Capture the cell that displays the provided text and extract its [x, y] central coordinate. 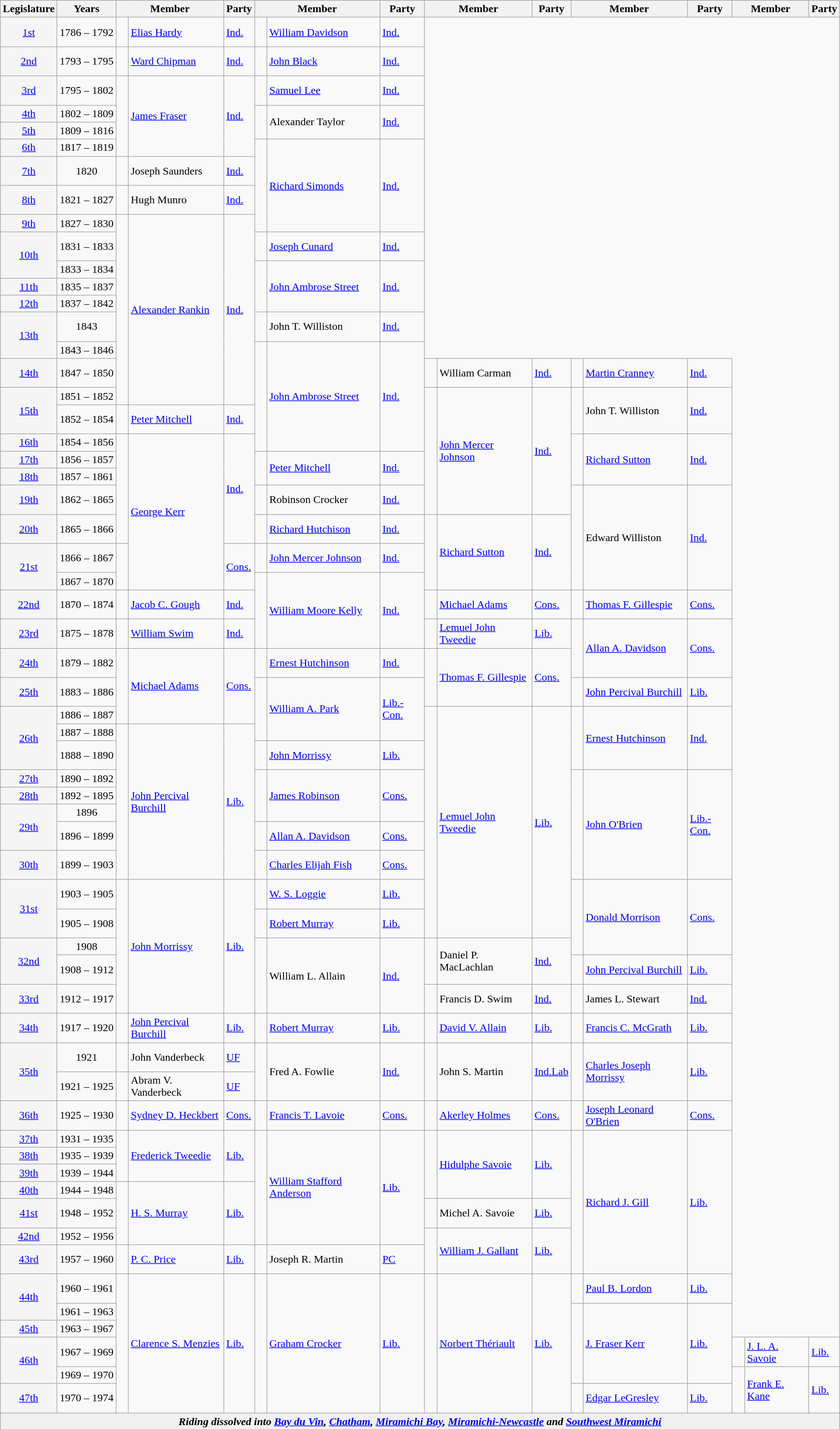
1865 – 1866 [86, 529]
29th [29, 827]
1843 – 1846 [86, 350]
1970 – 1974 [86, 1398]
1908 [86, 946]
1905 – 1908 [86, 923]
1827 – 1830 [86, 223]
1899 – 1903 [86, 865]
45th [29, 1329]
Francis D. Swim [485, 999]
1888 – 1890 [86, 756]
4th [29, 114]
William Swim [176, 634]
21st [29, 566]
1963 – 1967 [86, 1329]
1831 – 1833 [86, 246]
J. Fraser Kerr [635, 1343]
1867 – 1870 [86, 581]
25th [29, 692]
28th [29, 796]
1883 – 1886 [86, 692]
1851 – 1852 [86, 396]
1912 – 1917 [86, 999]
William J. Gallant [485, 1251]
Michel A. Savoie [485, 1213]
19th [29, 500]
27th [29, 778]
1862 – 1865 [86, 500]
1835 – 1837 [86, 287]
1931 – 1935 [86, 1139]
1935 – 1939 [86, 1156]
14th [29, 373]
22nd [29, 604]
J. L. A. Savoie [776, 1351]
1892 – 1895 [86, 796]
Hidulphe Savoie [485, 1164]
6th [29, 148]
5th [29, 131]
1921 – 1925 [86, 1087]
1820 [86, 171]
Frederick Tweedie [176, 1156]
13th [29, 336]
1948 – 1952 [86, 1213]
1908 – 1912 [86, 969]
W. S. Loggie [324, 894]
20th [29, 529]
1887 – 1888 [86, 732]
1837 – 1842 [86, 304]
12th [29, 304]
Paul B. Lordon [635, 1289]
17th [29, 459]
3rd [29, 91]
Robinson Crocker [324, 500]
42nd [29, 1236]
39th [29, 1173]
1961 – 1963 [86, 1312]
Abram V. Vanderbeck [176, 1087]
1969 – 1970 [86, 1375]
1960 – 1961 [86, 1289]
26th [29, 739]
James Fraser [176, 116]
1870 – 1874 [86, 604]
Alexander Rankin [176, 310]
1957 – 1960 [86, 1259]
Joseph R. Martin [324, 1259]
1843 [86, 327]
34th [29, 1028]
William Moore Kelly [324, 610]
1896 [86, 813]
Francis C. McGrath [635, 1028]
1903 – 1905 [86, 894]
Norbert Thériault [485, 1343]
Edgar LeGresley [635, 1398]
Legislature [29, 9]
Samuel Lee [324, 91]
William L. Allain [324, 975]
1890 – 1892 [86, 778]
Ward Chipman [176, 61]
Alexander Taylor [324, 122]
1886 – 1887 [86, 715]
30th [29, 865]
47th [29, 1398]
John S. Martin [485, 1072]
P. C. Price [176, 1259]
1875 – 1878 [86, 634]
Charles Joseph Morrissy [635, 1072]
1802 – 1809 [86, 114]
1857 – 1861 [86, 477]
9th [29, 223]
H. S. Murray [176, 1213]
Riding dissolved into Bay du Vin, Chatham, Miramichi Bay, Miramichi-Newcastle and Southwest Miramichi [420, 1421]
1809 – 1816 [86, 131]
7th [29, 171]
Joseph Cunard [324, 246]
Martin Cranney [635, 373]
41st [29, 1213]
1st [29, 32]
William Stafford Anderson [324, 1187]
Jacob C. Gough [176, 604]
John O'Brien [635, 825]
1879 – 1882 [86, 662]
Ind.Lab [551, 1072]
37th [29, 1139]
1854 – 1856 [86, 442]
PC [402, 1259]
1925 – 1930 [86, 1115]
Graham Crocker [324, 1343]
Richard Simonds [324, 185]
10th [29, 255]
23rd [29, 634]
40th [29, 1190]
11th [29, 287]
43rd [29, 1259]
John Black [324, 61]
Hugh Munro [176, 200]
William Davidson [324, 32]
Daniel P. MacLachlan [485, 961]
1821 – 1827 [86, 200]
Clarence S. Menzies [176, 1343]
1786 – 1792 [86, 32]
Francis T. Lavoie [324, 1115]
1847 – 1850 [86, 373]
1817 – 1819 [86, 148]
Joseph Saunders [176, 171]
Akerley Holmes [485, 1115]
James Robinson [324, 796]
George Kerr [176, 512]
James L. Stewart [635, 999]
24th [29, 662]
2nd [29, 61]
Charles Elijah Fish [324, 865]
Fred A. Fowlie [324, 1072]
Richard J. Gill [635, 1202]
1967 – 1969 [86, 1351]
Elias Hardy [176, 32]
Richard Hutchison [324, 529]
35th [29, 1072]
38th [29, 1156]
46th [29, 1360]
1917 – 1920 [86, 1028]
Joseph Leonard O'Brien [635, 1115]
1866 – 1867 [86, 558]
15th [29, 411]
David V. Allain [485, 1028]
36th [29, 1115]
1852 – 1854 [86, 419]
1793 – 1795 [86, 61]
1944 – 1948 [86, 1190]
18th [29, 477]
44th [29, 1297]
1921 [86, 1057]
John Vanderbeck [176, 1057]
1952 – 1956 [86, 1236]
1939 – 1944 [86, 1173]
Sydney D. Heckbert [176, 1115]
Edward Williston [635, 538]
8th [29, 200]
Donald Morrison [635, 917]
Frank E. Kane [776, 1389]
16th [29, 442]
1795 – 1802 [86, 91]
William A. Park [324, 709]
1856 – 1857 [86, 459]
Years [86, 9]
32nd [29, 961]
1833 – 1834 [86, 269]
1896 – 1899 [86, 835]
31st [29, 909]
William Carman [485, 373]
33rd [29, 999]
